Return the [x, y] coordinate for the center point of the cell that contains the specified text.  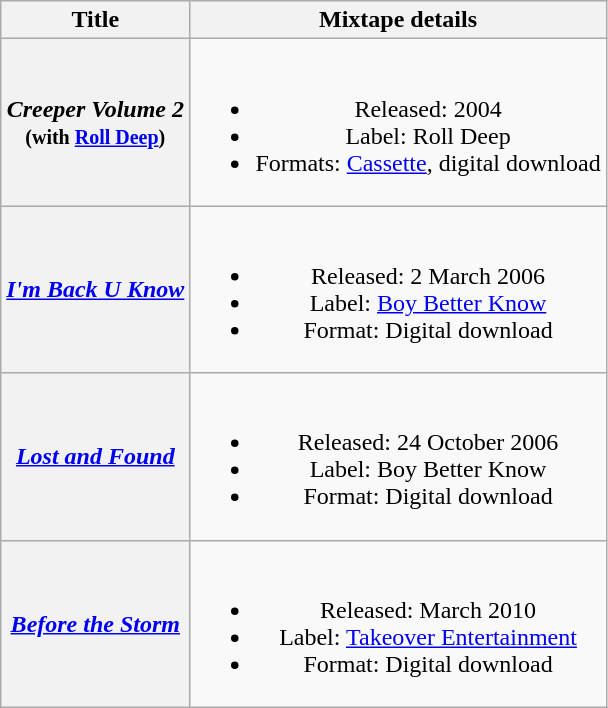
Title [96, 20]
Released: 2004Label: Roll DeepFormats: Cassette, digital download [398, 122]
Released: March 2010Label: Takeover EntertainmentFormat: Digital download [398, 624]
Released: 24 October 2006Label: Boy Better KnowFormat: Digital download [398, 456]
I'm Back U Know [96, 290]
Before the Storm [96, 624]
Lost and Found [96, 456]
Mixtape details [398, 20]
Released: 2 March 2006Label: Boy Better KnowFormat: Digital download [398, 290]
Creeper Volume 2(with Roll Deep) [96, 122]
